Identify which cell holds the provided text, then report its (X, Y) central coordinate. 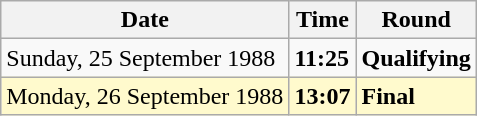
Sunday, 25 September 1988 (145, 58)
Monday, 26 September 1988 (145, 96)
Final (416, 96)
11:25 (322, 58)
13:07 (322, 96)
Date (145, 20)
Round (416, 20)
Time (322, 20)
Qualifying (416, 58)
